Find where the given text appears and provide that cell's center as (x, y) coordinate. 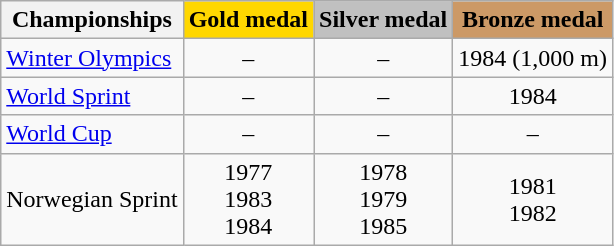
Silver medal (384, 20)
1977 1983 1984 (248, 199)
1978 1979 1985 (384, 199)
Norwegian Sprint (92, 199)
Championships (92, 20)
Bronze medal (533, 20)
1984 (533, 96)
World Sprint (92, 96)
1984 (1,000 m) (533, 58)
World Cup (92, 134)
Gold medal (248, 20)
1981 1982 (533, 199)
Winter Olympics (92, 58)
